Find where the given text appears and provide that cell's center as [X, Y] coordinate. 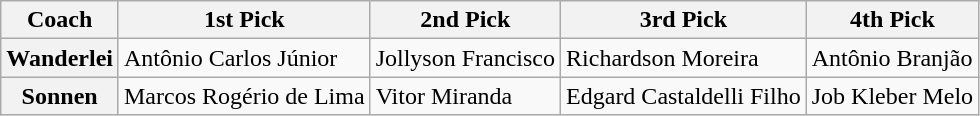
Edgard Castaldelli Filho [684, 96]
Antônio Branjão [892, 58]
1st Pick [244, 20]
4th Pick [892, 20]
Vitor Miranda [465, 96]
3rd Pick [684, 20]
2nd Pick [465, 20]
Wanderlei [60, 58]
Richardson Moreira [684, 58]
Coach [60, 20]
Sonnen [60, 96]
Jollyson Francisco [465, 58]
Antônio Carlos Júnior [244, 58]
Job Kleber Melo [892, 96]
Marcos Rogério de Lima [244, 96]
